Scan for the cell matching the given text and deliver its [x, y] coordinate at center. 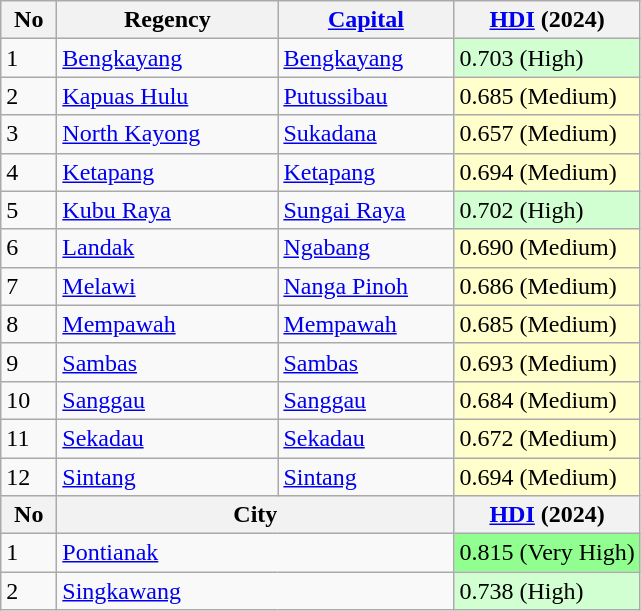
0.657 (Medium) [547, 134]
0.815 (Very High) [547, 553]
Kubu Raya [168, 210]
6 [29, 248]
Kapuas Hulu [168, 96]
Pontianak [256, 553]
10 [29, 400]
4 [29, 172]
0.702 (High) [547, 210]
Putussibau [366, 96]
0.684 (Medium) [547, 400]
Capital [366, 20]
Regency [168, 20]
9 [29, 362]
Sukadana [366, 134]
8 [29, 324]
0.738 (High) [547, 591]
0.672 (Medium) [547, 438]
3 [29, 134]
Ngabang [366, 248]
0.693 (Medium) [547, 362]
11 [29, 438]
0.686 (Medium) [547, 286]
12 [29, 477]
Melawi [168, 286]
Sungai Raya [366, 210]
7 [29, 286]
North Kayong [168, 134]
0.703 (High) [547, 58]
0.690 (Medium) [547, 248]
5 [29, 210]
City [256, 515]
Singkawang [256, 591]
Landak [168, 248]
Nanga Pinoh [366, 286]
